Find where the given text appears and provide that cell's center as [x, y] coordinate. 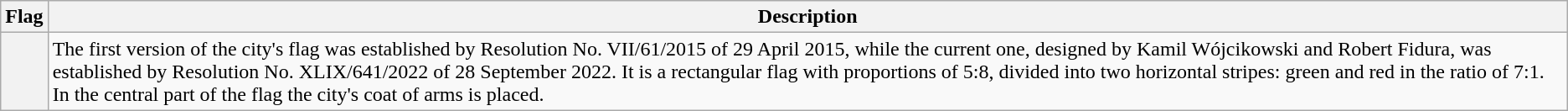
Description [807, 17]
Flag [24, 17]
